Identify which cell holds the provided text, then report its [X, Y] central coordinate. 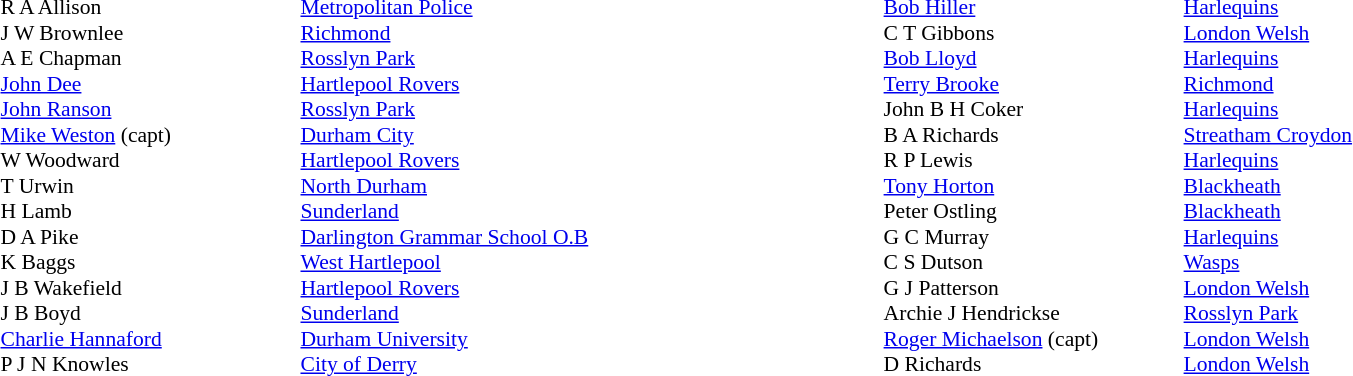
K Baggs [150, 263]
B A Richards [1034, 135]
Durham City [444, 135]
Wasps [1268, 263]
Roger Michaelson (capt) [1034, 339]
C T Gibbons [1034, 33]
North Durham [444, 186]
G J Patterson [1034, 288]
Charlie Hannaford [150, 339]
West Hartlepool [444, 263]
T Urwin [150, 186]
G C Murray [1034, 237]
John B H Coker [1034, 109]
Archie J Hendrickse [1034, 313]
J W Brownlee [150, 33]
H Lamb [150, 211]
Streatham Croydon [1268, 135]
Tony Horton [1034, 186]
John Ranson [150, 109]
Terry Brooke [1034, 84]
Mike Weston (capt) [150, 135]
R P Lewis [1034, 161]
J B Wakefield [150, 288]
John Dee [150, 84]
W Woodward [150, 161]
Darlington Grammar School O.B [444, 237]
C S Dutson [1034, 263]
A E Chapman [150, 59]
D A Pike [150, 237]
J B Boyd [150, 313]
Peter Ostling [1034, 211]
Durham University [444, 339]
Bob Lloyd [1034, 59]
